Output the [X, Y] coordinate of the center of the cell containing the given text.  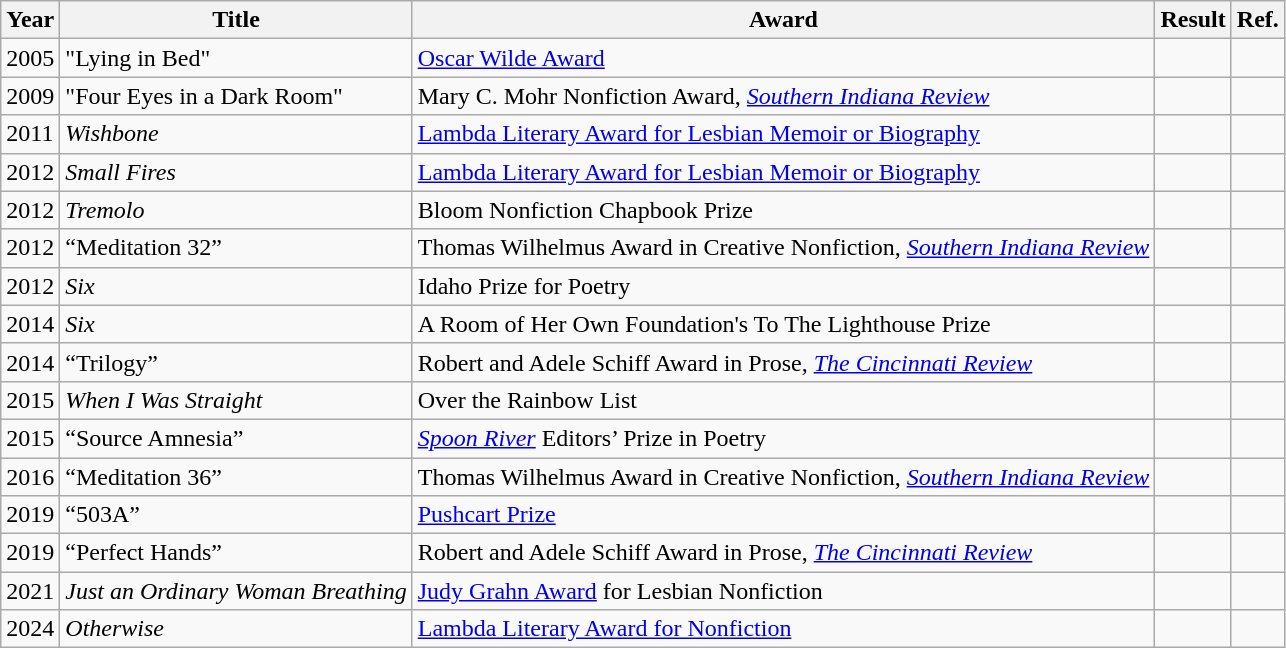
Lambda Literary Award for Nonfiction [784, 629]
Year [30, 20]
Small Fires [236, 172]
Pushcart Prize [784, 515]
Tremolo [236, 210]
Over the Rainbow List [784, 400]
Ref. [1258, 20]
“Meditation 32” [236, 248]
2016 [30, 477]
Just an Ordinary Woman Breathing [236, 591]
“Source Amnesia” [236, 438]
2021 [30, 591]
Wishbone [236, 134]
“Perfect Hands” [236, 553]
Result [1193, 20]
“Trilogy” [236, 362]
Mary C. Mohr Nonfiction Award, Southern Indiana Review [784, 96]
2005 [30, 58]
Award [784, 20]
Spoon River Editors’ Prize in Poetry [784, 438]
“503A” [236, 515]
Oscar Wilde Award [784, 58]
"Four Eyes in a Dark Room" [236, 96]
2009 [30, 96]
Idaho Prize for Poetry [784, 286]
"Lying in Bed" [236, 58]
“Meditation 36” [236, 477]
Bloom Nonfiction Chapbook Prize [784, 210]
Otherwise [236, 629]
2011 [30, 134]
Judy Grahn Award for Lesbian Nonfiction [784, 591]
Title [236, 20]
When I Was Straight [236, 400]
2024 [30, 629]
A Room of Her Own Foundation's To The Lighthouse Prize [784, 324]
